Find where the given text appears and provide that cell's center as (X, Y) coordinate. 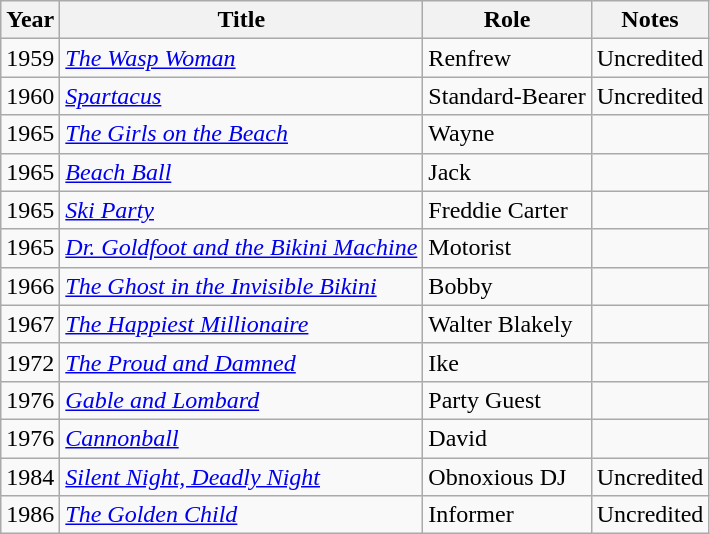
Notes (650, 20)
Party Guest (507, 400)
The Wasp Woman (242, 58)
Title (242, 20)
1966 (30, 286)
Ski Party (242, 210)
1959 (30, 58)
Walter Blakely (507, 324)
1972 (30, 362)
1984 (30, 477)
Silent Night, Deadly Night (242, 477)
Freddie Carter (507, 210)
1986 (30, 515)
Renfrew (507, 58)
Bobby (507, 286)
Obnoxious DJ (507, 477)
The Proud and Damned (242, 362)
The Ghost in the Invisible Bikini (242, 286)
Beach Ball (242, 172)
1967 (30, 324)
Ike (507, 362)
Spartacus (242, 96)
The Golden Child (242, 515)
Dr. Goldfoot and the Bikini Machine (242, 248)
Standard-Bearer (507, 96)
The Happiest Millionaire (242, 324)
Year (30, 20)
Cannonball (242, 438)
Gable and Lombard (242, 400)
David (507, 438)
Informer (507, 515)
Jack (507, 172)
The Girls on the Beach (242, 134)
Wayne (507, 134)
Motorist (507, 248)
Role (507, 20)
1960 (30, 96)
